Return [X, Y] of the center of cell containing provided text 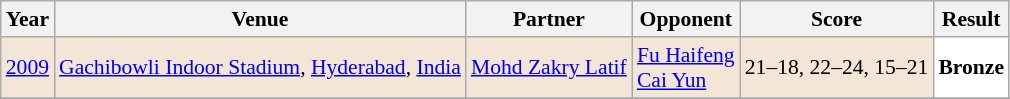
Gachibowli Indoor Stadium, Hyderabad, India [260, 68]
Score [837, 19]
Bronze [971, 68]
Year [28, 19]
Result [971, 19]
21–18, 22–24, 15–21 [837, 68]
Fu Haifeng Cai Yun [686, 68]
2009 [28, 68]
Partner [549, 19]
Opponent [686, 19]
Mohd Zakry Latif [549, 68]
Venue [260, 19]
